Detect which cell encompasses the target text, then output its (X, Y) center coordinate. 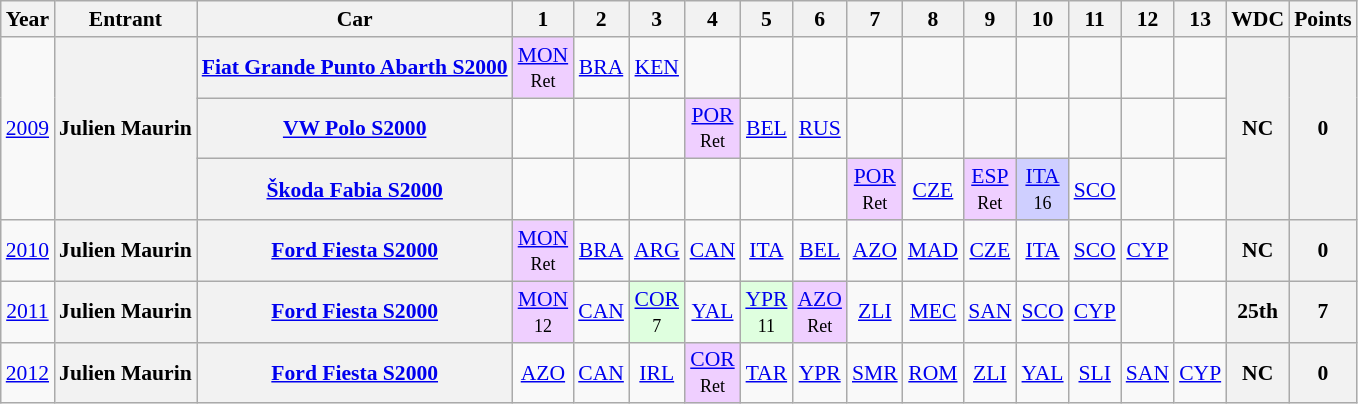
2009 (28, 128)
25th (1258, 312)
12 (1148, 19)
MON12 (544, 312)
1 (544, 19)
Car (355, 19)
KEN (657, 68)
IRL (657, 372)
SMR (875, 372)
2011 (28, 312)
CORRet (713, 372)
RUS (819, 128)
Fiat Grande Punto Abarth S2000 (355, 68)
Entrant (126, 19)
ITA16 (1043, 190)
ESPRet (990, 190)
ROM (934, 372)
2010 (28, 250)
10 (1043, 19)
MAD (934, 250)
2012 (28, 372)
3 (657, 19)
13 (1200, 19)
YPR11 (766, 312)
5 (766, 19)
ARG (657, 250)
6 (819, 19)
11 (1095, 19)
SLI (1095, 372)
8 (934, 19)
2 (601, 19)
TAR (766, 372)
AZORet (819, 312)
WDC (1258, 19)
YPR (819, 372)
VW Polo S2000 (355, 128)
Year (28, 19)
COR7 (657, 312)
Points (1323, 19)
9 (990, 19)
MEC (934, 312)
4 (713, 19)
Škoda Fabia S2000 (355, 190)
